From the cell containing the given text, extract its center point as (x, y) coordinate. 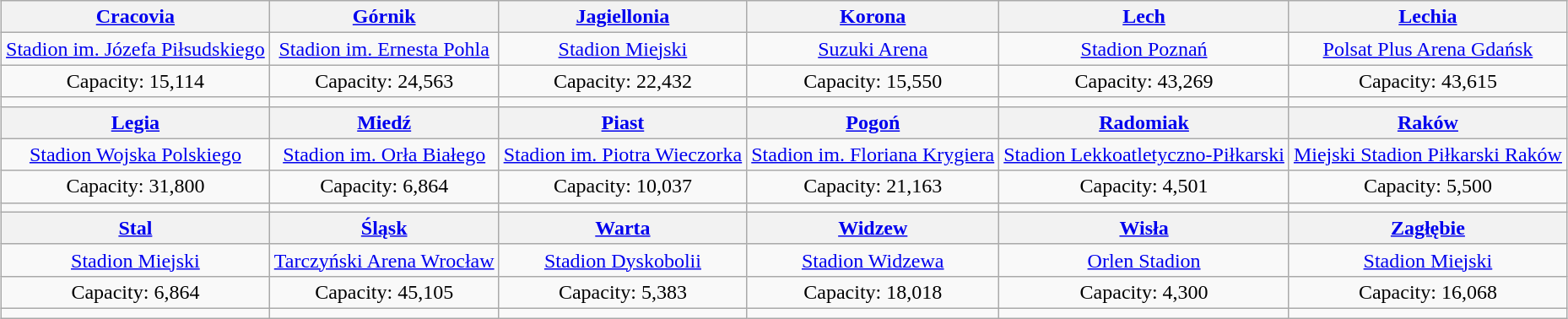
Capacity: 4,501 (1144, 187)
Warta (623, 228)
Capacity: 22,432 (623, 81)
Pogoń (873, 122)
Widzew (873, 228)
Miedź (384, 122)
Capacity: 5,500 (1428, 187)
Jagiellonia (623, 17)
Górnik (384, 17)
Miejski Stadion Piłkarski Raków (1428, 154)
Legia (136, 122)
Stadion im. Ernesta Pohla (384, 49)
Stadion im. Józefa Piłsudskiego (136, 49)
Orlen Stadion (1144, 260)
Capacity: 43,269 (1144, 81)
Tarczyński Arena Wrocław (384, 260)
Capacity: 4,300 (1144, 292)
Stadion Dyskobolii (623, 260)
Polsat Plus Arena Gdańsk (1428, 49)
Capacity: 15,550 (873, 81)
Capacity: 16,068 (1428, 292)
Piast (623, 122)
Śląsk (384, 228)
Cracovia (136, 17)
Stadion im. Floriana Krygiera (873, 154)
Zagłębie (1428, 228)
Capacity: 45,105 (384, 292)
Wisła (1144, 228)
Capacity: 21,163 (873, 187)
Capacity: 5,383 (623, 292)
Lech (1144, 17)
Capacity: 18,018 (873, 292)
Radomiak (1144, 122)
Korona (873, 17)
Stal (136, 228)
Stadion Lekkoatletyczno-Piłkarski (1144, 154)
Capacity: 15,114 (136, 81)
Stadion Wojska Polskiego (136, 154)
Capacity: 10,037 (623, 187)
Suzuki Arena (873, 49)
Stadion im. Piotra Wieczorka (623, 154)
Stadion Widzewa (873, 260)
Capacity: 31,800 (136, 187)
Stadion Poznań (1144, 49)
Stadion im. Orła Białego (384, 154)
Capacity: 24,563 (384, 81)
Capacity: 43,615 (1428, 81)
Lechia (1428, 17)
Raków (1428, 122)
